Return the [x, y] coordinate for the center point of the cell that contains the specified text.  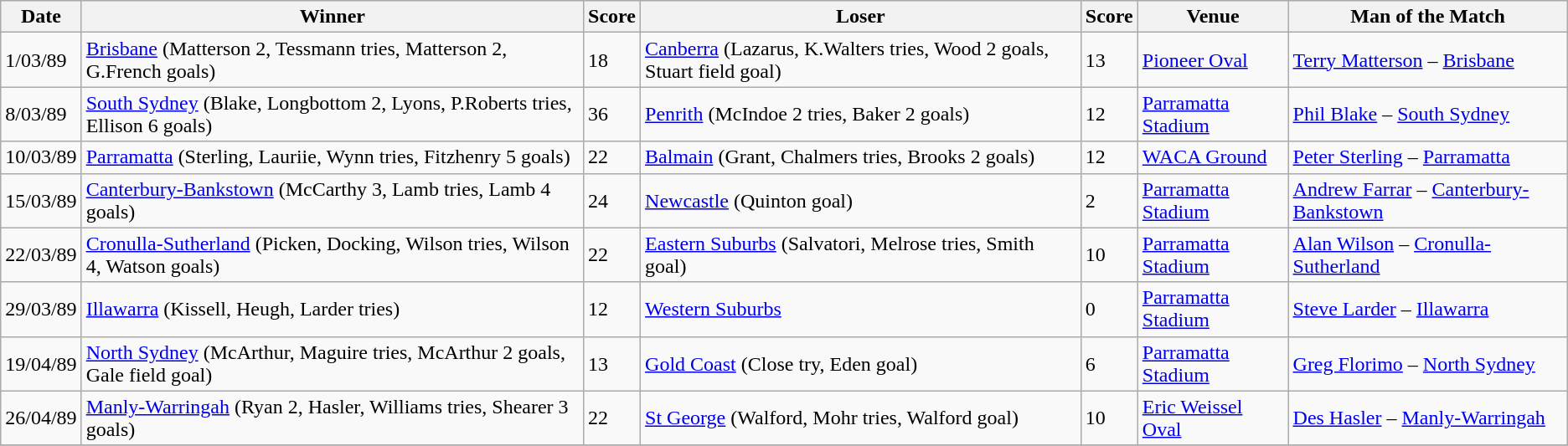
WACA Ground [1213, 157]
South Sydney (Blake, Longbottom 2, Lyons, P.Roberts tries, Ellison 6 goals) [332, 114]
Canterbury-Bankstown (McCarthy 3, Lamb tries, Lamb 4 goals) [332, 201]
Western Suburbs [861, 310]
Gold Coast (Close try, Eden goal) [861, 363]
Winner [332, 17]
Des Hasler – Manly-Warringah [1427, 418]
10/03/89 [41, 157]
Newcastle (Quinton goal) [861, 201]
Andrew Farrar – Canterbury-Bankstown [1427, 201]
North Sydney (McArthur, Maguire tries, McArthur 2 goals, Gale field goal) [332, 363]
Canberra (Lazarus, K.Walters tries, Wood 2 goals, Stuart field goal) [861, 60]
Phil Blake – South Sydney [1427, 114]
Penrith (McIndoe 2 tries, Baker 2 goals) [861, 114]
Eric Weissel Oval [1213, 418]
22/03/89 [41, 254]
Terry Matterson – Brisbane [1427, 60]
Eastern Suburbs (Salvatori, Melrose tries, Smith goal) [861, 254]
Alan Wilson – Cronulla-Sutherland [1427, 254]
Greg Florimo – North Sydney [1427, 363]
Pioneer Oval [1213, 60]
Illawarra (Kissell, Heugh, Larder tries) [332, 310]
Balmain (Grant, Chalmers tries, Brooks 2 goals) [861, 157]
Cronulla-Sutherland (Picken, Docking, Wilson tries, Wilson 4, Watson goals) [332, 254]
Steve Larder – Illawarra [1427, 310]
Peter Sterling – Parramatta [1427, 157]
15/03/89 [41, 201]
6 [1109, 363]
Venue [1213, 17]
Manly-Warringah (Ryan 2, Hasler, Williams tries, Shearer 3 goals) [332, 418]
36 [612, 114]
8/03/89 [41, 114]
1/03/89 [41, 60]
Brisbane (Matterson 2, Tessmann tries, Matterson 2, G.French goals) [332, 60]
19/04/89 [41, 363]
29/03/89 [41, 310]
0 [1109, 310]
Date [41, 17]
2 [1109, 201]
24 [612, 201]
St George (Walford, Mohr tries, Walford goal) [861, 418]
18 [612, 60]
Loser [861, 17]
Man of the Match [1427, 17]
Parramatta (Sterling, Lauriie, Wynn tries, Fitzhenry 5 goals) [332, 157]
26/04/89 [41, 418]
